Search for the cell housing the specified text and yield its [X, Y] center coordinate. 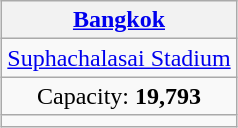
Capacity: 19,793 [119, 96]
Suphachalasai Stadium [119, 58]
Bangkok [119, 20]
